Output the (x, y) coordinate of the center of the cell containing the given text.  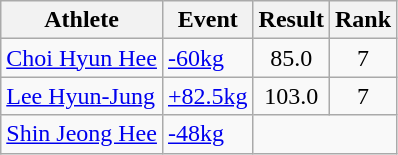
Choi Hyun Hee (82, 58)
Result (291, 20)
103.0 (291, 96)
Event (208, 20)
Lee Hyun-Jung (82, 96)
-60kg (208, 58)
Shin Jeong Hee (82, 134)
Athlete (82, 20)
Rank (362, 20)
+82.5kg (208, 96)
85.0 (291, 58)
-48kg (208, 134)
